Capture the cell that displays the provided text and extract its [x, y] central coordinate. 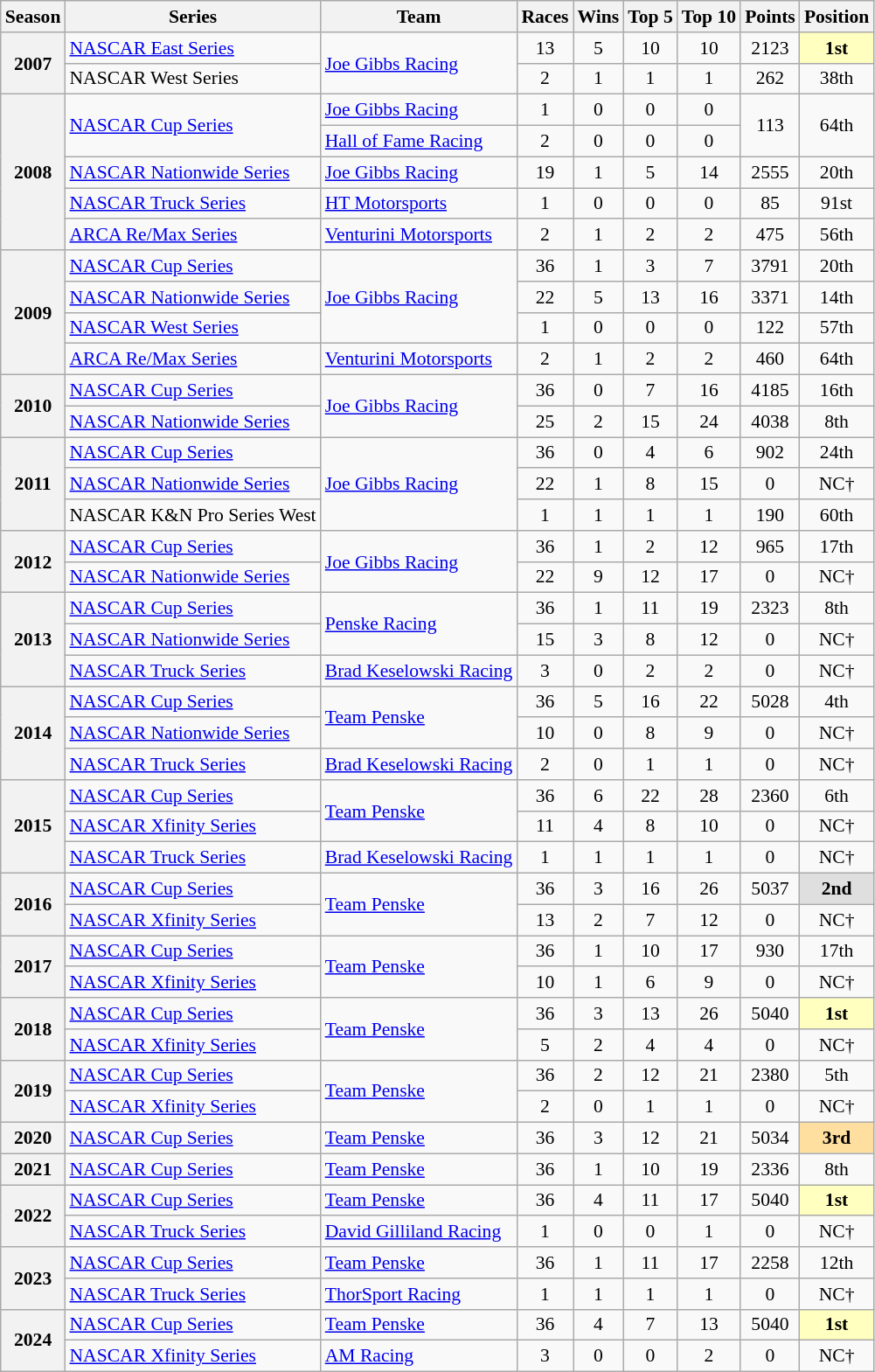
Penske Racing [420, 624]
4th [837, 702]
2123 [770, 48]
14th [837, 297]
Points [770, 17]
Races [545, 17]
2018 [33, 1028]
930 [770, 951]
NASCAR K&N Pro Series West [192, 515]
Wins [599, 17]
25 [545, 421]
2009 [33, 312]
24th [837, 453]
2nd [837, 889]
902 [770, 453]
2012 [33, 561]
David Gilliland Racing [420, 1232]
122 [770, 328]
2013 [33, 640]
2323 [770, 609]
2017 [33, 967]
24 [709, 421]
460 [770, 359]
2336 [770, 1169]
3371 [770, 297]
2011 [33, 484]
2014 [33, 733]
Series [192, 17]
Top 5 [650, 17]
HT Motorsports [420, 204]
28 [709, 796]
2022 [33, 1215]
2021 [33, 1169]
Team [420, 17]
3rd [837, 1139]
262 [770, 79]
2019 [33, 1091]
2008 [33, 172]
60th [837, 515]
AM Racing [420, 1356]
5th [837, 1076]
38th [837, 79]
2015 [33, 827]
14 [709, 172]
5034 [770, 1139]
5028 [770, 702]
965 [770, 547]
56th [837, 235]
91st [837, 204]
Position [837, 17]
4038 [770, 421]
57th [837, 328]
2024 [33, 1340]
NASCAR East Series [192, 48]
Top 10 [709, 17]
ThorSport Racing [420, 1294]
85 [770, 204]
475 [770, 235]
2360 [770, 796]
2380 [770, 1076]
3791 [770, 266]
6th [837, 796]
2016 [33, 904]
4185 [770, 391]
2258 [770, 1263]
5037 [770, 889]
113 [770, 126]
Season [33, 17]
2555 [770, 172]
2023 [33, 1278]
Hall of Fame Racing [420, 142]
2007 [33, 63]
2010 [33, 406]
2020 [33, 1139]
16th [837, 391]
190 [770, 515]
12th [837, 1263]
